Search for the cell housing the specified text and yield its (X, Y) center coordinate. 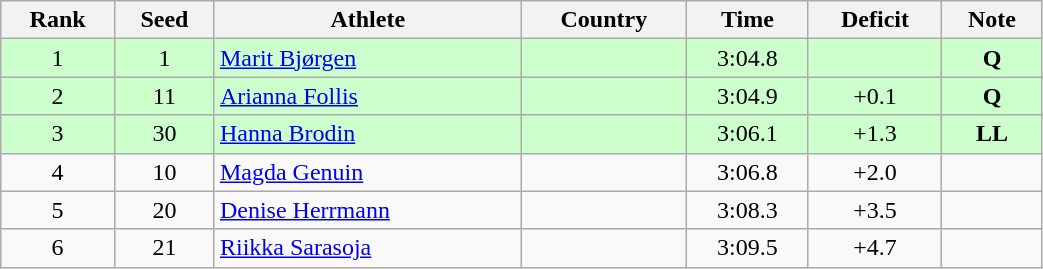
+0.1 (875, 96)
3 (58, 134)
+4.7 (875, 248)
10 (164, 172)
Arianna Follis (368, 96)
Seed (164, 20)
3:08.3 (748, 210)
3:09.5 (748, 248)
6 (58, 248)
+3.5 (875, 210)
Rank (58, 20)
3:06.1 (748, 134)
11 (164, 96)
3:04.9 (748, 96)
+2.0 (875, 172)
Denise Herrmann (368, 210)
30 (164, 134)
Hanna Brodin (368, 134)
LL (992, 134)
Country (604, 20)
20 (164, 210)
Deficit (875, 20)
Time (748, 20)
+1.3 (875, 134)
Riikka Sarasoja (368, 248)
2 (58, 96)
Athlete (368, 20)
Note (992, 20)
Magda Genuin (368, 172)
3:04.8 (748, 58)
Marit Bjørgen (368, 58)
5 (58, 210)
3:06.8 (748, 172)
21 (164, 248)
4 (58, 172)
